Capture the cell that displays the provided text and extract its (X, Y) central coordinate. 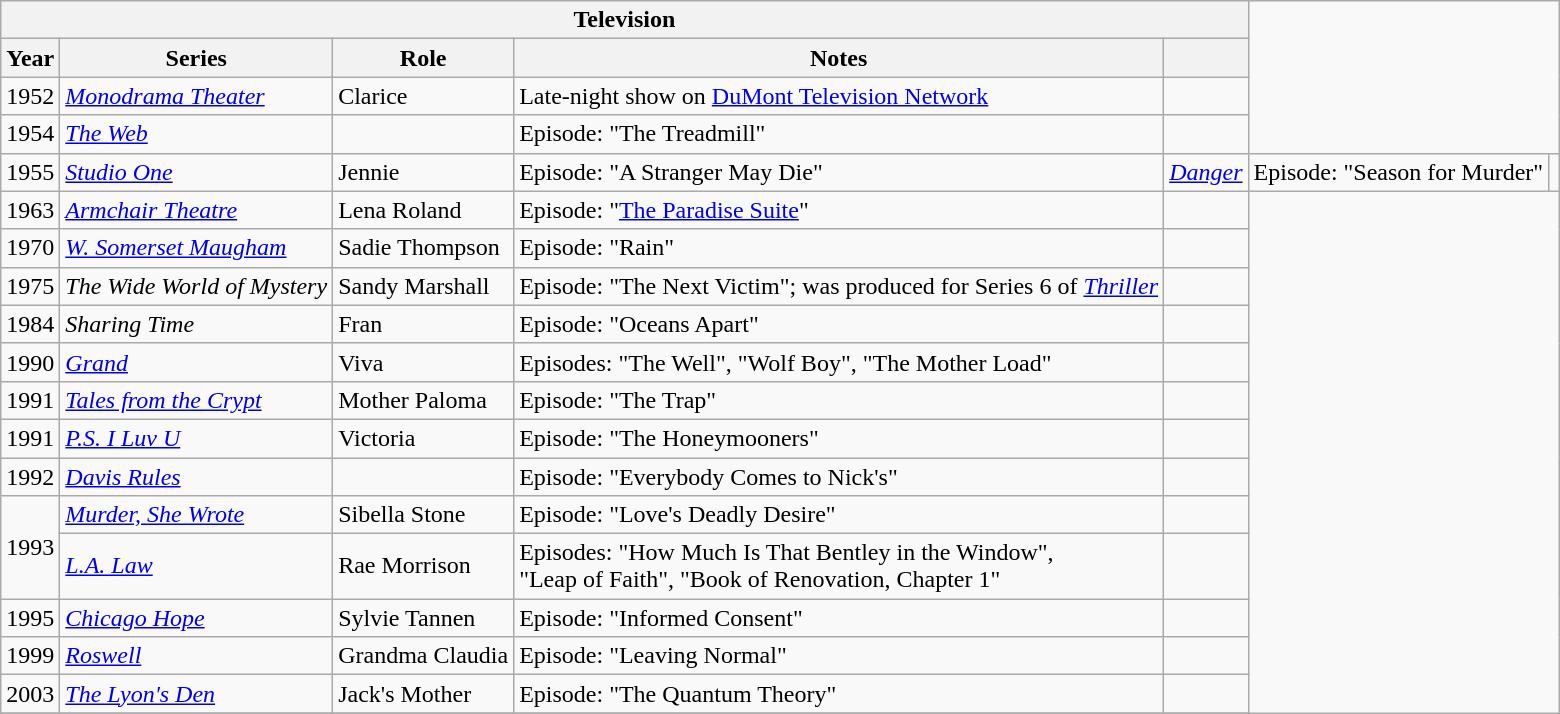
1995 (30, 618)
Episode: "Love's Deadly Desire" (839, 515)
P.S. I Luv U (196, 438)
Episodes: "How Much Is That Bentley in the Window", "Leap of Faith", "Book of Renovation, Chapter 1" (839, 566)
Sylvie Tannen (424, 618)
The Web (196, 134)
1993 (30, 548)
The Lyon's Den (196, 694)
Episode: "The Treadmill" (839, 134)
Episode: "The Quantum Theory" (839, 694)
Episode: "The Honeymooners" (839, 438)
Mother Paloma (424, 400)
Sandy Marshall (424, 286)
Sadie Thompson (424, 248)
Episode: "Everybody Comes to Nick's" (839, 477)
Notes (839, 58)
Episode: "Season for Murder" (1398, 172)
Role (424, 58)
L.A. Law (196, 566)
W. Somerset Maugham (196, 248)
1992 (30, 477)
Episodes: "The Well", "Wolf Boy", "The Mother Load" (839, 362)
Victoria (424, 438)
Episode: "Informed Consent" (839, 618)
Episode: "The Paradise Suite" (839, 210)
Roswell (196, 656)
Episode: "Leaving Normal" (839, 656)
Episode: "Rain" (839, 248)
Sharing Time (196, 324)
Tales from the Crypt (196, 400)
Monodrama Theater (196, 96)
Murder, She Wrote (196, 515)
Rae Morrison (424, 566)
Television (624, 20)
1970 (30, 248)
1955 (30, 172)
Jennie (424, 172)
Sibella Stone (424, 515)
Lena Roland (424, 210)
1990 (30, 362)
Jack's Mother (424, 694)
1963 (30, 210)
Episode: "The Next Victim"; was produced for Series 6 of Thriller (839, 286)
Grandma Claudia (424, 656)
Fran (424, 324)
Year (30, 58)
Series (196, 58)
1984 (30, 324)
The Wide World of Mystery (196, 286)
Chicago Hope (196, 618)
1999 (30, 656)
Viva (424, 362)
Episode: "The Trap" (839, 400)
Episode: "A Stranger May Die" (839, 172)
Danger (1206, 172)
Clarice (424, 96)
Armchair Theatre (196, 210)
Davis Rules (196, 477)
1954 (30, 134)
2003 (30, 694)
Late-night show on DuMont Television Network (839, 96)
Grand (196, 362)
1952 (30, 96)
1975 (30, 286)
Studio One (196, 172)
Episode: "Oceans Apart" (839, 324)
